From the cell containing the given text, extract its center point as [x, y] coordinate. 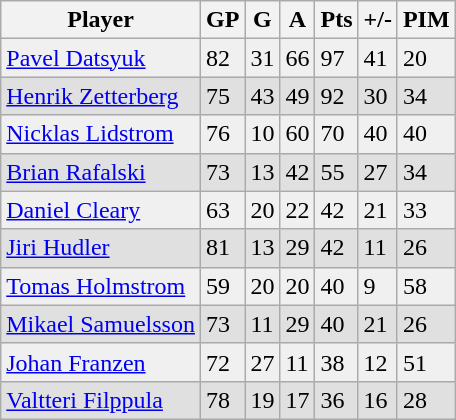
19 [262, 400]
16 [378, 400]
33 [426, 210]
22 [298, 210]
78 [222, 400]
72 [222, 362]
51 [426, 362]
36 [336, 400]
Valtteri Filppula [101, 400]
Henrik Zetterberg [101, 96]
92 [336, 96]
+/- [378, 20]
49 [298, 96]
Pavel Datsyuk [101, 58]
63 [222, 210]
59 [222, 286]
Tomas Holmstrom [101, 286]
66 [298, 58]
Jiri Hudler [101, 248]
Brian Rafalski [101, 172]
Daniel Cleary [101, 210]
12 [378, 362]
Johan Franzen [101, 362]
55 [336, 172]
Pts [336, 20]
Nicklas Lidstrom [101, 134]
81 [222, 248]
10 [262, 134]
97 [336, 58]
28 [426, 400]
GP [222, 20]
38 [336, 362]
82 [222, 58]
75 [222, 96]
G [262, 20]
Player [101, 20]
60 [298, 134]
9 [378, 286]
43 [262, 96]
41 [378, 58]
31 [262, 58]
70 [336, 134]
A [298, 20]
PIM [426, 20]
30 [378, 96]
Mikael Samuelsson [101, 324]
17 [298, 400]
76 [222, 134]
58 [426, 286]
